From the cell containing the given text, extract its center point as (x, y) coordinate. 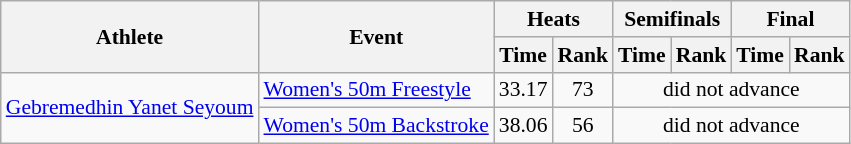
Event (376, 36)
Women's 50m Backstroke (376, 126)
33.17 (524, 90)
Athlete (130, 36)
Gebremedhin Yanet Seyoum (130, 108)
38.06 (524, 126)
Semifinals (672, 19)
Women's 50m Freestyle (376, 90)
56 (584, 126)
Final (790, 19)
Heats (554, 19)
73 (584, 90)
